Determine the (x, y) coordinate at the center of the cell enclosing the given text.  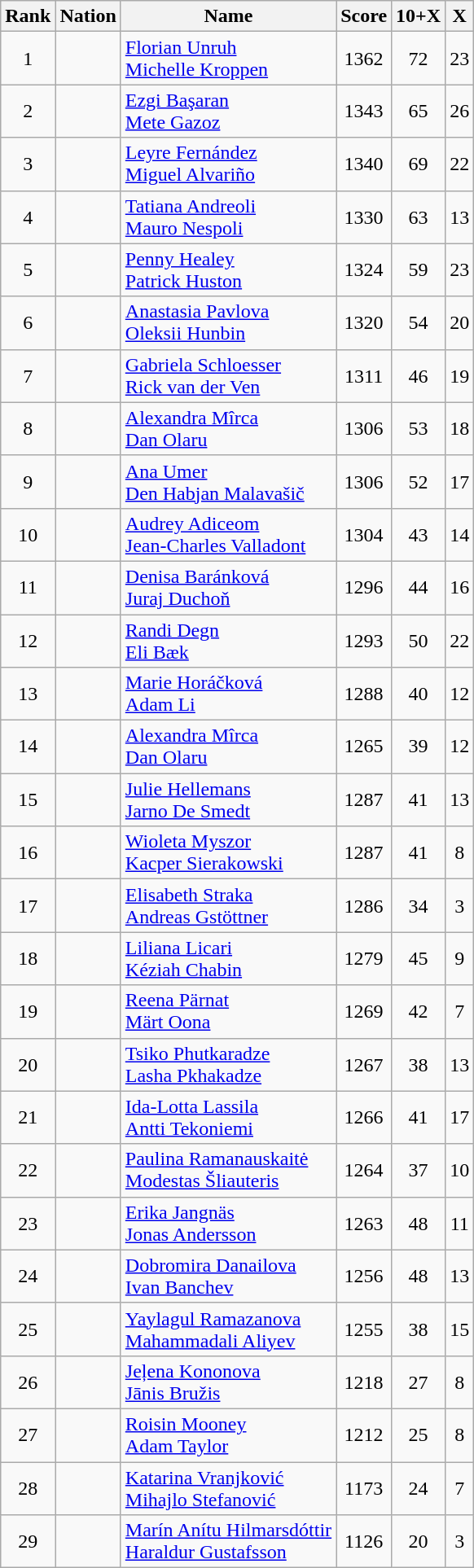
Name (228, 16)
28 (28, 1488)
Yaylagul RamazanovaMahammadali Aliyev (228, 1329)
34 (419, 905)
1266 (364, 1117)
1212 (364, 1434)
39 (419, 747)
1173 (364, 1488)
1330 (364, 217)
50 (419, 640)
Score (364, 16)
1343 (364, 111)
1320 (364, 322)
Denisa BaránkováJuraj Duchoň (228, 588)
Erika JangnäsJonas Andersson (228, 1223)
6 (28, 322)
Tatiana AndreoliMauro Nespoli (228, 217)
72 (419, 59)
1265 (364, 747)
45 (419, 959)
Julie HellemansJarno De Smedt (228, 799)
1269 (364, 1011)
1218 (364, 1382)
1255 (364, 1329)
Penny HealeyPatrick Huston (228, 270)
46 (419, 376)
4 (28, 217)
1256 (364, 1277)
Marie HoráčkováAdam Li (228, 694)
53 (419, 428)
Paulina RamanauskaitėModestas Šliauteris (228, 1171)
Wioleta MyszorKacper Sierakowski (228, 853)
1126 (364, 1542)
Roisin MooneyAdam Taylor (228, 1434)
Rank (28, 16)
59 (419, 270)
29 (28, 1542)
Leyre FernándezMiguel Alvariño (228, 164)
Dobromira DanailovaIvan Banchev (228, 1277)
43 (419, 534)
1279 (364, 959)
Marín Anítu HilmarsdóttirHaraldur Gustafsson (228, 1542)
Katarina VranjkovićMihajlo Stefanović (228, 1488)
5 (28, 270)
Elisabeth StrakaAndreas Gstöttner (228, 905)
Florian UnruhMichelle Kroppen (228, 59)
42 (419, 1011)
1340 (364, 164)
1296 (364, 588)
69 (419, 164)
40 (419, 694)
Ana UmerDen Habjan Malavašič (228, 482)
X (459, 16)
Audrey AdiceomJean-Charles Valladont (228, 534)
Randi DegnEli Bæk (228, 640)
Reena PärnatMärt Oona (228, 1011)
1267 (364, 1065)
21 (28, 1117)
1311 (364, 376)
1263 (364, 1223)
63 (419, 217)
1304 (364, 534)
1 (28, 59)
65 (419, 111)
Tsiko PhutkaradzeLasha Pkhakadze (228, 1065)
54 (419, 322)
Liliana LicariKéziah Chabin (228, 959)
37 (419, 1171)
Nation (88, 16)
44 (419, 588)
2 (28, 111)
Ezgi BaşaranMete Gazoz (228, 111)
1288 (364, 694)
Jeļena KononovaJānis Bružis (228, 1382)
10+X (419, 16)
1293 (364, 640)
1324 (364, 270)
Ida-Lotta LassilaAntti Tekoniemi (228, 1117)
1264 (364, 1171)
52 (419, 482)
Anastasia PavlovaOleksii Hunbin (228, 322)
1362 (364, 59)
1286 (364, 905)
Gabriela SchloesserRick van der Ven (228, 376)
